Return [X, Y] of the center of cell containing provided text 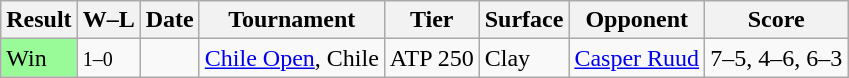
Result [39, 20]
Chile Open, Chile [292, 58]
Score [776, 20]
7–5, 4–6, 6–3 [776, 58]
Date [170, 20]
1–0 [108, 58]
Casper Ruud [637, 58]
Win [39, 58]
W–L [108, 20]
Opponent [637, 20]
Tier [432, 20]
Tournament [292, 20]
Surface [524, 20]
ATP 250 [432, 58]
Clay [524, 58]
